Pinpoint the cell where the given text exists, returning its (x, y) midpoint coordinate. 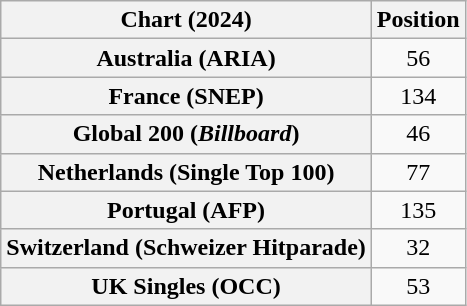
32 (418, 248)
53 (418, 286)
46 (418, 134)
France (SNEP) (186, 96)
Global 200 (Billboard) (186, 134)
Netherlands (Single Top 100) (186, 172)
Position (418, 20)
Australia (ARIA) (186, 58)
77 (418, 172)
56 (418, 58)
Portugal (AFP) (186, 210)
Chart (2024) (186, 20)
UK Singles (OCC) (186, 286)
Switzerland (Schweizer Hitparade) (186, 248)
135 (418, 210)
134 (418, 96)
